Identify which cell holds the provided text, then report its (X, Y) central coordinate. 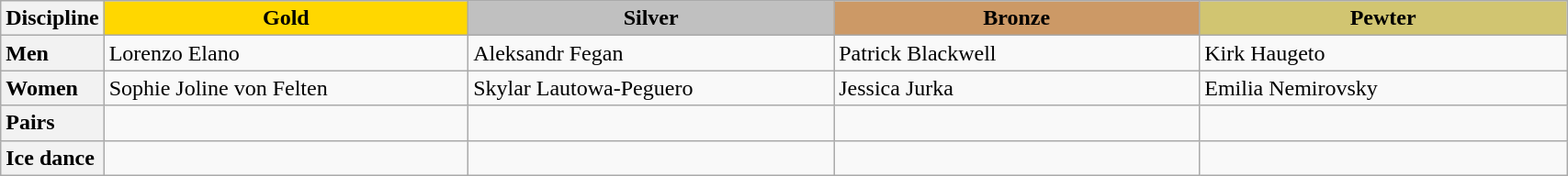
Men (52, 53)
Discipline (52, 18)
Sophie Joline von Felten (286, 88)
Aleksandr Fegan (651, 53)
Lorenzo Elano (286, 53)
Patrick Blackwell (1017, 53)
Emilia Nemirovsky (1383, 88)
Gold (286, 18)
Pewter (1383, 18)
Skylar Lautowa-Peguero (651, 88)
Pairs (52, 123)
Jessica Jurka (1017, 88)
Bronze (1017, 18)
Kirk Haugeto (1383, 53)
Ice dance (52, 158)
Women (52, 88)
Silver (651, 18)
